Return the [x, y] coordinate for the center point of the cell that contains the specified text.  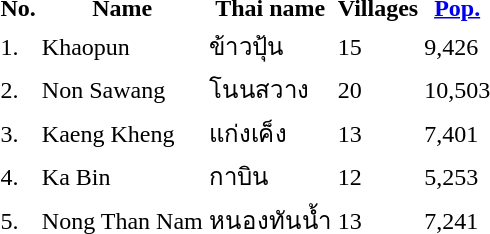
แก่งเค็ง [270, 133]
Non Sawang [122, 90]
20 [378, 90]
ข้าวปุ้น [270, 46]
Ka Bin [122, 176]
โนนสวาง [270, 90]
Khaopun [122, 46]
กาบิน [270, 176]
13 [378, 133]
Kaeng Kheng [122, 133]
15 [378, 46]
12 [378, 176]
